Scan for the cell matching the given text and deliver its [x, y] coordinate at center. 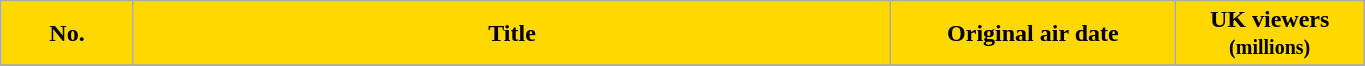
No. [68, 34]
Title [512, 34]
UK viewers(millions) [1270, 34]
Original air date [1033, 34]
